Output the [x, y] coordinate of the center of the cell containing the given text.  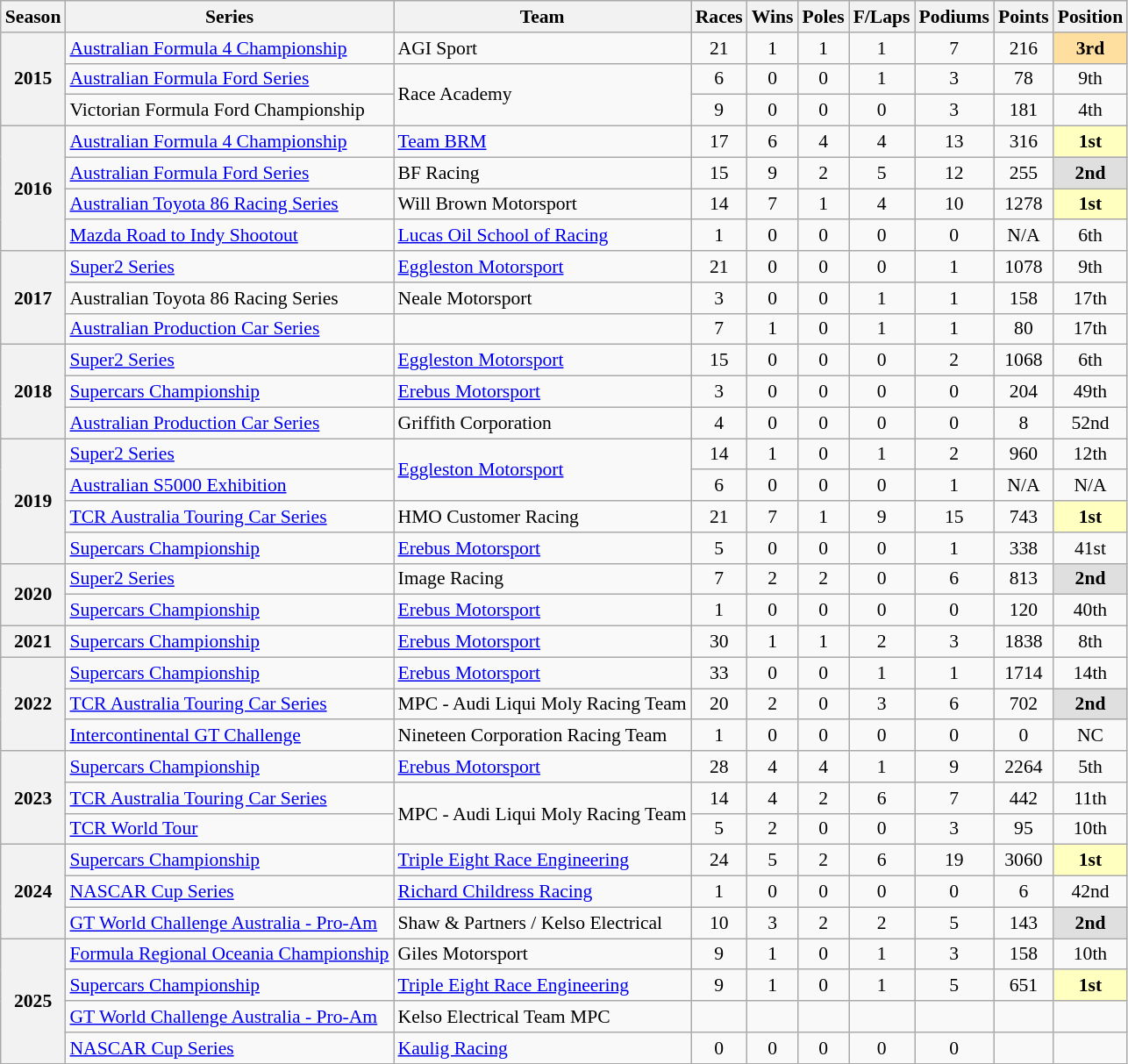
12th [1090, 454]
1838 [1024, 642]
2019 [33, 501]
8th [1090, 642]
Australian S5000 Exhibition [229, 486]
F/Laps [882, 17]
143 [1024, 923]
17 [719, 142]
743 [1024, 517]
3rd [1090, 48]
2018 [33, 391]
Image Racing [542, 579]
181 [1024, 111]
40th [1090, 611]
3060 [1024, 860]
4th [1090, 111]
TCR World Tour [229, 829]
2264 [1024, 767]
NC [1090, 736]
2017 [33, 298]
19 [954, 860]
14th [1090, 673]
2025 [33, 1001]
702 [1024, 704]
28 [719, 767]
12 [954, 173]
2020 [33, 595]
HMO Customer Racing [542, 517]
2023 [33, 798]
Neale Motorsport [542, 298]
442 [1024, 798]
Team BRM [542, 142]
11th [1090, 798]
316 [1024, 142]
Poles [824, 17]
33 [719, 673]
Will Brown Motorsport [542, 204]
42nd [1090, 892]
24 [719, 860]
Intercontinental GT Challenge [229, 736]
Kelso Electrical Team MPC [542, 1017]
Series [229, 17]
30 [719, 642]
Nineteen Corporation Racing Team [542, 736]
204 [1024, 392]
960 [1024, 454]
20 [719, 704]
1714 [1024, 673]
AGI Sport [542, 48]
Richard Childress Racing [542, 892]
5th [1090, 767]
120 [1024, 611]
78 [1024, 79]
Podiums [954, 17]
Races [719, 17]
2016 [33, 189]
Points [1024, 17]
Team [542, 17]
80 [1024, 329]
Season [33, 17]
1078 [1024, 267]
Formula Regional Oceania Championship [229, 954]
2022 [33, 703]
Griffith Corporation [542, 423]
255 [1024, 173]
Victorian Formula Ford Championship [229, 111]
Race Academy [542, 95]
95 [1024, 829]
813 [1024, 579]
1068 [1024, 361]
52nd [1090, 423]
2015 [33, 79]
Lucas Oil School of Racing [542, 236]
651 [1024, 986]
Kaulig Racing [542, 1048]
Shaw & Partners / Kelso Electrical [542, 923]
41st [1090, 548]
Wins [773, 17]
216 [1024, 48]
338 [1024, 548]
2024 [33, 891]
13 [954, 142]
Giles Motorsport [542, 954]
49th [1090, 392]
BF Racing [542, 173]
Position [1090, 17]
1278 [1024, 204]
8 [1024, 423]
Mazda Road to Indy Shootout [229, 236]
2021 [33, 642]
